Identify which cell holds the provided text, then report its (x, y) central coordinate. 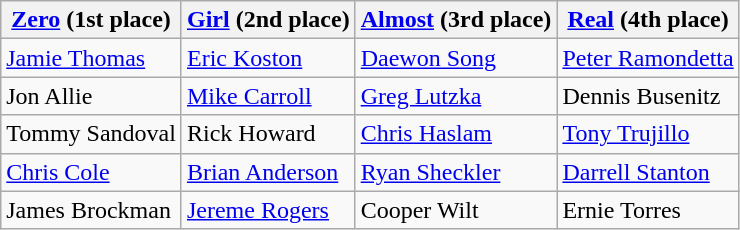
Mike Carroll (268, 96)
Darrell Stanton (648, 172)
Brian Anderson (268, 172)
Jereme Rogers (268, 210)
Zero (1st place) (92, 20)
Dennis Busenitz (648, 96)
Eric Koston (268, 58)
Ryan Sheckler (456, 172)
Cooper Wilt (456, 210)
Greg Lutzka (456, 96)
Real (4th place) (648, 20)
Daewon Song (456, 58)
Almost (3rd place) (456, 20)
Jamie Thomas (92, 58)
Girl (2nd place) (268, 20)
Peter Ramondetta (648, 58)
Jon Allie (92, 96)
Tommy Sandoval (92, 134)
Chris Cole (92, 172)
James Brockman (92, 210)
Ernie Torres (648, 210)
Chris Haslam (456, 134)
Tony Trujillo (648, 134)
Rick Howard (268, 134)
